Return [x, y] of the center of cell containing provided text 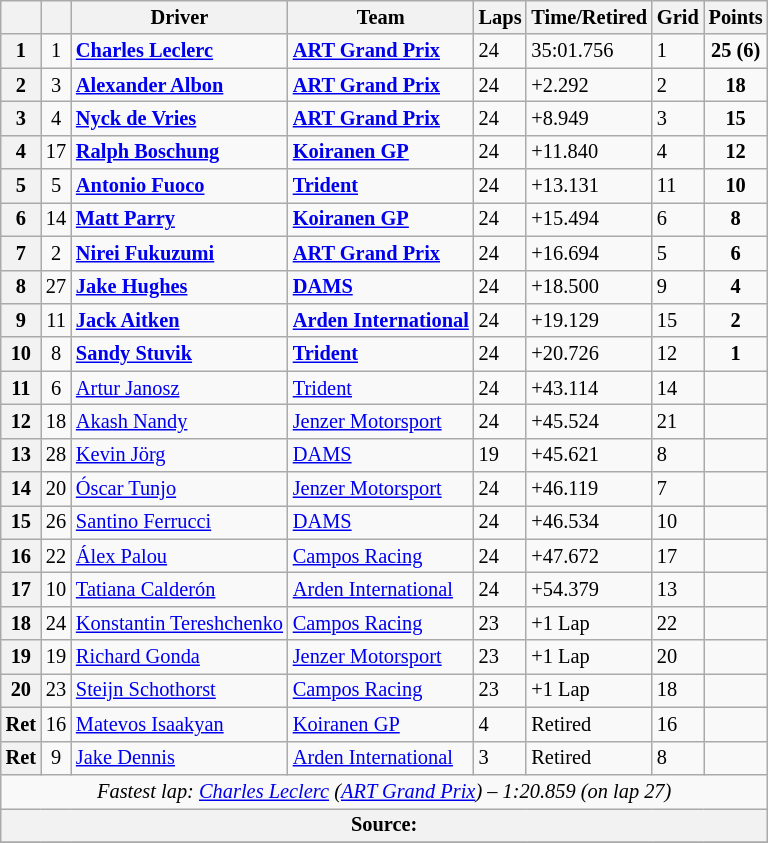
Antonio Fuoco [180, 186]
Steijn Schothorst [180, 690]
+45.621 [589, 455]
+18.500 [589, 287]
+11.840 [589, 152]
Fastest lap: Charles Leclerc (ART Grand Prix) – 1:20.859 (on lap 27) [384, 791]
Kevin Jörg [180, 455]
+54.379 [589, 589]
Sandy Stuvik [180, 354]
+46.534 [589, 522]
+47.672 [589, 556]
+8.949 [589, 118]
+16.694 [589, 253]
+2.292 [589, 85]
Jake Hughes [180, 287]
Nyck de Vries [180, 118]
+20.726 [589, 354]
Time/Retired [589, 17]
Matevos Isaakyan [180, 724]
Santino Ferrucci [180, 522]
25 (6) [736, 51]
Laps [500, 17]
Source: [384, 825]
Nirei Fukuzumi [180, 253]
Óscar Tunjo [180, 489]
Team [381, 17]
Akash Nandy [180, 421]
Álex Palou [180, 556]
+43.114 [589, 388]
+46.119 [589, 489]
Alexander Albon [180, 85]
Richard Gonda [180, 657]
+15.494 [589, 219]
28 [56, 455]
+45.524 [589, 421]
Jake Dennis [180, 758]
21 [678, 421]
Tatiana Calderón [180, 589]
Points [736, 17]
+13.131 [589, 186]
35:01.756 [589, 51]
26 [56, 522]
27 [56, 287]
Konstantin Tereshchenko [180, 623]
Matt Parry [180, 219]
Grid [678, 17]
Ralph Boschung [180, 152]
Driver [180, 17]
Artur Janosz [180, 388]
Charles Leclerc [180, 51]
+19.129 [589, 320]
Jack Aitken [180, 320]
